Pinpoint the cell where the given text exists, returning its [X, Y] midpoint coordinate. 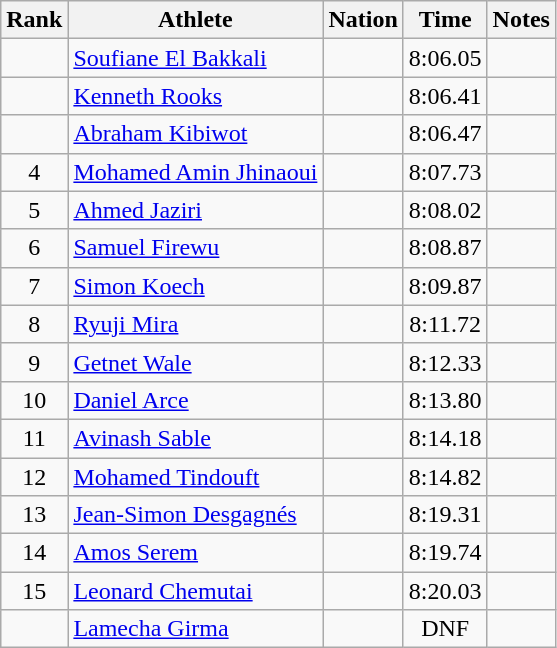
11 [34, 438]
6 [34, 248]
8:08.02 [445, 210]
Abraham Kibiwot [196, 134]
Soufiane El Bakkali [196, 58]
13 [34, 515]
8:11.72 [445, 324]
10 [34, 400]
4 [34, 172]
Mohamed Tindouft [196, 477]
Nation [363, 20]
9 [34, 362]
8:19.74 [445, 553]
7 [34, 286]
8:06.47 [445, 134]
Simon Koech [196, 286]
Ryuji Mira [196, 324]
8:13.80 [445, 400]
Samuel Firewu [196, 248]
12 [34, 477]
8:07.73 [445, 172]
Athlete [196, 20]
Getnet Wale [196, 362]
8:14.82 [445, 477]
Daniel Arce [196, 400]
8:12.33 [445, 362]
8:20.03 [445, 591]
Amos Serem [196, 553]
Time [445, 20]
8:06.41 [445, 96]
8:14.18 [445, 438]
15 [34, 591]
Lamecha Girma [196, 629]
Rank [34, 20]
8 [34, 324]
8:19.31 [445, 515]
14 [34, 553]
Mohamed Amin Jhinaoui [196, 172]
Avinash Sable [196, 438]
Notes [521, 20]
5 [34, 210]
8:08.87 [445, 248]
Jean-Simon Desgagnés [196, 515]
Leonard Chemutai [196, 591]
Kenneth Rooks [196, 96]
Ahmed Jaziri [196, 210]
8:09.87 [445, 286]
8:06.05 [445, 58]
DNF [445, 629]
